Output the [X, Y] coordinate of the center of the cell containing the given text.  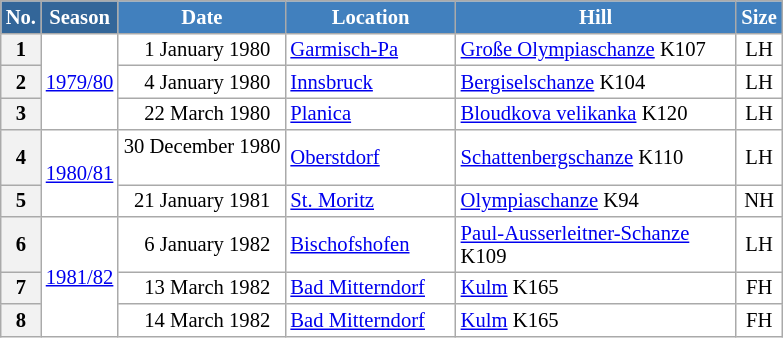
1979/80 [80, 82]
1981/82 [80, 276]
2 [21, 81]
St. Moritz [370, 200]
1 [21, 49]
7 [21, 287]
Hill [596, 16]
Bloudkova velikanka K120 [596, 113]
Große Olympiaschanze K107 [596, 49]
8 [21, 320]
4 January 1980 [202, 81]
Garmisch-Pa [370, 49]
Paul-Ausserleitner-Schanze K109 [596, 244]
Schattenbergschanze K110 [596, 158]
4 [21, 158]
Innsbruck [370, 81]
NH [758, 200]
Planica [370, 113]
21 January 1981 [202, 200]
1980/81 [80, 174]
6 [21, 244]
3 [21, 113]
5 [21, 200]
Size [758, 16]
Date [202, 16]
Bergiselschanze K104 [596, 81]
30 December 1980 [202, 158]
14 March 1982 [202, 320]
Season [80, 16]
Bischofshofen [370, 244]
22 March 1980 [202, 113]
13 March 1982 [202, 287]
6 January 1982 [202, 244]
1 January 1980 [202, 49]
No. [21, 16]
Oberstdorf [370, 158]
Olympiaschanze K94 [596, 200]
Location [370, 16]
